Return the (x, y) coordinate for the center point of the cell that contains the specified text.  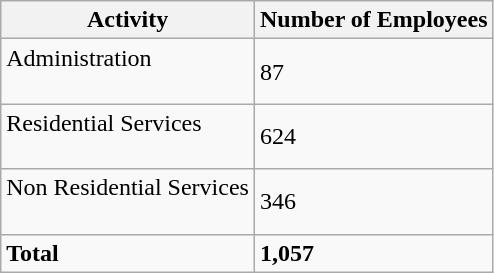
Administration (128, 72)
Residential Services (128, 136)
Non Residential Services (128, 202)
87 (374, 72)
346 (374, 202)
Number of Employees (374, 20)
1,057 (374, 253)
Total (128, 253)
624 (374, 136)
Activity (128, 20)
